Output the [x, y] coordinate of the center of the cell containing the given text.  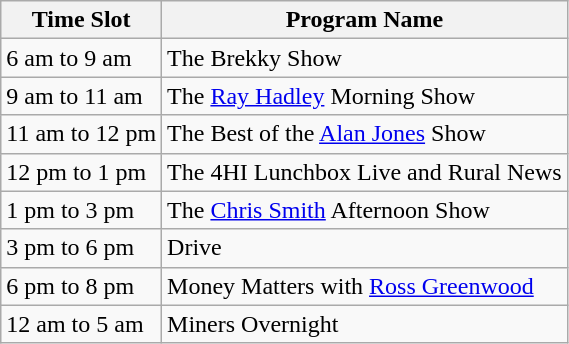
12 am to 5 am [82, 324]
6 pm to 8 pm [82, 286]
1 pm to 3 pm [82, 210]
3 pm to 6 pm [82, 248]
Miners Overnight [365, 324]
Program Name [365, 20]
The Ray Hadley Morning Show [365, 96]
The Chris Smith Afternoon Show [365, 210]
Time Slot [82, 20]
12 pm to 1 pm [82, 172]
The Best of the Alan Jones Show [365, 134]
Drive [365, 248]
9 am to 11 am [82, 96]
11 am to 12 pm [82, 134]
The Brekky Show [365, 58]
The 4HI Lunchbox Live and Rural News [365, 172]
Money Matters with Ross Greenwood [365, 286]
6 am to 9 am [82, 58]
